Capture the cell that displays the provided text and extract its (X, Y) central coordinate. 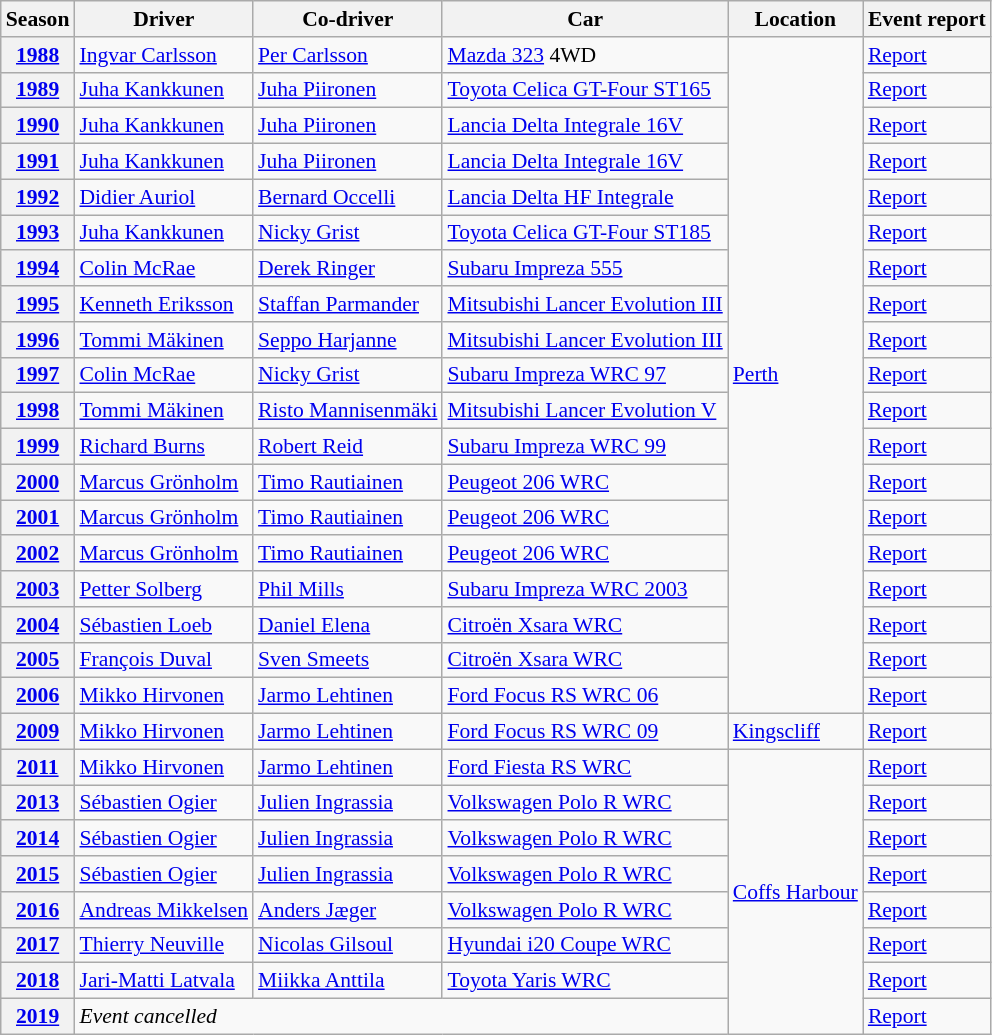
Event cancelled (400, 1017)
Toyota Celica GT-Four ST165 (584, 90)
Co-driver (348, 19)
Perth (796, 376)
2014 (38, 839)
1988 (38, 55)
Hyundai i20 Coupe WRC (584, 945)
Derek Ringer (348, 269)
2001 (38, 518)
1998 (38, 411)
2009 (38, 732)
Anders Jæger (348, 910)
Subaru Impreza WRC 99 (584, 447)
Nicolas Gilsoul (348, 945)
1997 (38, 375)
Bernard Occelli (348, 197)
1991 (38, 162)
Kingscliff (796, 732)
Season (38, 19)
Toyota Yaris WRC (584, 981)
Coffs Harbour (796, 892)
Miikka Anttila (348, 981)
2013 (38, 803)
2018 (38, 981)
Toyota Celica GT-Four ST185 (584, 233)
2011 (38, 767)
Thierry Neuville (164, 945)
Subaru Impreza 555 (584, 269)
2017 (38, 945)
Subaru Impreza WRC 2003 (584, 589)
Robert Reid (348, 447)
Per Carlsson (348, 55)
Mazda 323 4WD (584, 55)
Ingvar Carlsson (164, 55)
Richard Burns (164, 447)
1990 (38, 126)
1996 (38, 340)
François Duval (164, 660)
Risto Mannisenmäki (348, 411)
2016 (38, 910)
Ford Fiesta RS WRC (584, 767)
Ford Focus RS WRC 06 (584, 696)
Jari-Matti Latvala (164, 981)
Seppo Harjanne (348, 340)
Sven Smeets (348, 660)
Kenneth Eriksson (164, 304)
2004 (38, 625)
1989 (38, 90)
Staffan Parmander (348, 304)
2002 (38, 554)
1994 (38, 269)
Location (796, 19)
1999 (38, 447)
2005 (38, 660)
1993 (38, 233)
1995 (38, 304)
Sébastien Loeb (164, 625)
Andreas Mikkelsen (164, 910)
Daniel Elena (348, 625)
Mitsubishi Lancer Evolution V (584, 411)
Lancia Delta HF Integrale (584, 197)
Event report (927, 19)
Phil Mills (348, 589)
2000 (38, 482)
2003 (38, 589)
Car (584, 19)
Driver (164, 19)
2019 (38, 1017)
1992 (38, 197)
2015 (38, 874)
Petter Solberg (164, 589)
Didier Auriol (164, 197)
Ford Focus RS WRC 09 (584, 732)
2006 (38, 696)
Subaru Impreza WRC 97 (584, 375)
